Provide the [X, Y] coordinate of the cell's center where the given text is located.  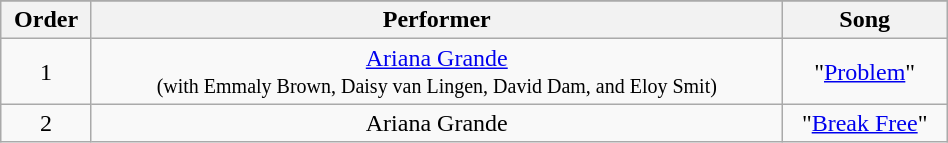
Ariana Grande (with Emmaly Brown, Daisy van Lingen, David Dam, and Eloy Smit) [436, 72]
Ariana Grande [436, 123]
Order [46, 20]
"Problem" [864, 72]
"Break Free" [864, 123]
2 [46, 123]
Song [864, 20]
1 [46, 72]
Performer [436, 20]
